Locate the cell with the specified text and output its [x, y] center coordinate. 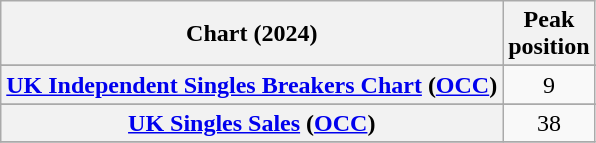
38 [549, 123]
UK Independent Singles Breakers Chart (OCC) [252, 85]
Peakposition [549, 34]
9 [549, 85]
Chart (2024) [252, 34]
UK Singles Sales (OCC) [252, 123]
